Extract the [x, y] coordinate from the center of the cell holding the provided text.  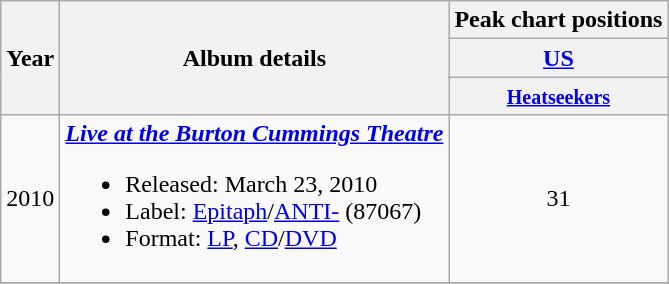
Album details [254, 58]
31 [558, 198]
Heatseekers [558, 96]
US [558, 58]
Peak chart positions [558, 20]
2010 [30, 198]
Live at the Burton Cummings TheatreReleased: March 23, 2010Label: Epitaph/ANTI- (87067)Format: LP, CD/DVD [254, 198]
Year [30, 58]
